For the text-containing cell, return its midpoint in [x, y] coordinate format. 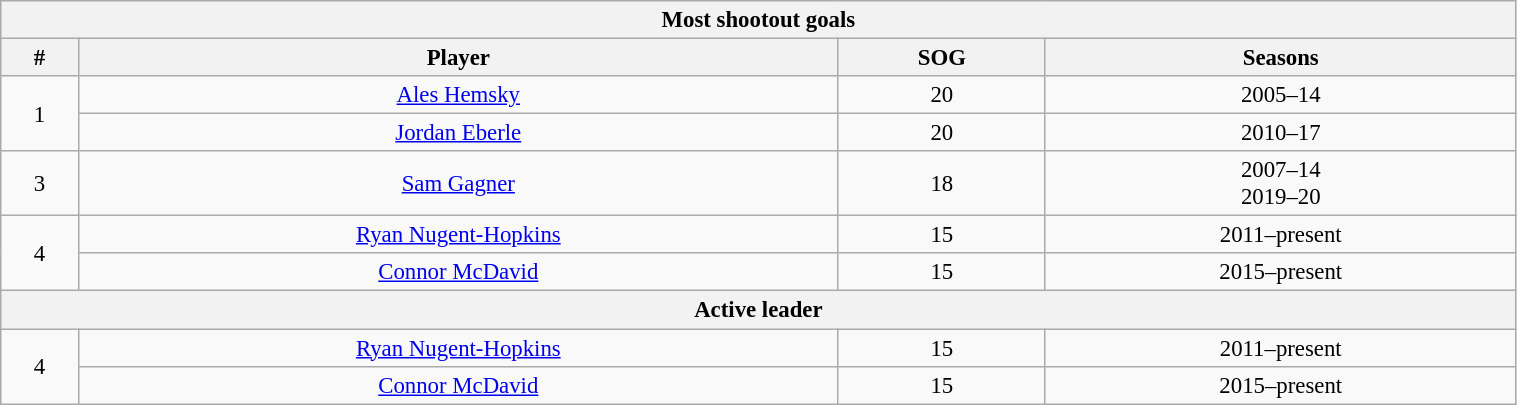
2007–142019–20 [1280, 184]
3 [40, 184]
Active leader [758, 310]
18 [942, 184]
Jordan Eberle [458, 133]
1 [40, 114]
SOG [942, 58]
# [40, 58]
Most shootout goals [758, 20]
Seasons [1280, 58]
2010–17 [1280, 133]
2005–14 [1280, 95]
Ales Hemsky [458, 95]
Player [458, 58]
Sam Gagner [458, 184]
